Detect which cell encompasses the target text, then output its [x, y] center coordinate. 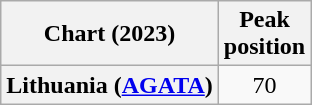
70 [264, 85]
Peakposition [264, 34]
Lithuania (AGATA) [110, 85]
Chart (2023) [110, 34]
